Identify which cell holds the provided text, then report its (X, Y) central coordinate. 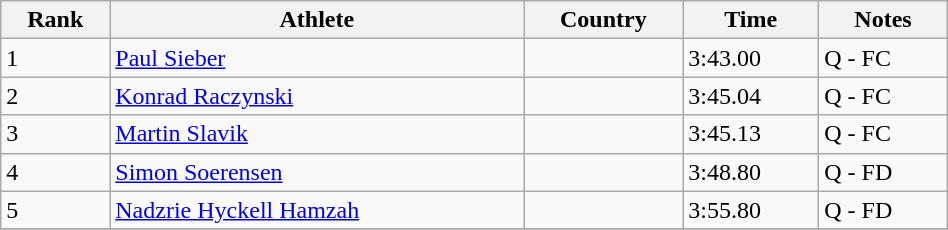
Paul Sieber (317, 58)
2 (56, 96)
Martin Slavik (317, 134)
1 (56, 58)
5 (56, 210)
3:45.04 (751, 96)
3:43.00 (751, 58)
Nadzrie Hyckell Hamzah (317, 210)
Notes (884, 20)
4 (56, 172)
Rank (56, 20)
3:55.80 (751, 210)
3:45.13 (751, 134)
Athlete (317, 20)
Simon Soerensen (317, 172)
Konrad Raczynski (317, 96)
Country (604, 20)
3 (56, 134)
3:48.80 (751, 172)
Time (751, 20)
